Extract the (X, Y) coordinate from the center of the cell holding the provided text.  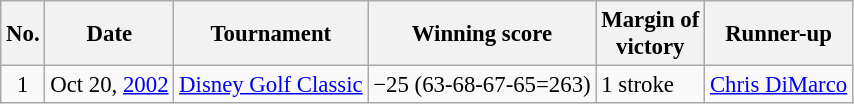
−25 (63-68-67-65=263) (482, 85)
Chris DiMarco (779, 85)
Runner-up (779, 34)
1 stroke (650, 85)
No. (23, 34)
Margin ofvictory (650, 34)
Date (110, 34)
Tournament (271, 34)
Disney Golf Classic (271, 85)
Oct 20, 2002 (110, 85)
1 (23, 85)
Winning score (482, 34)
